Search for the cell housing the specified text and yield its [X, Y] center coordinate. 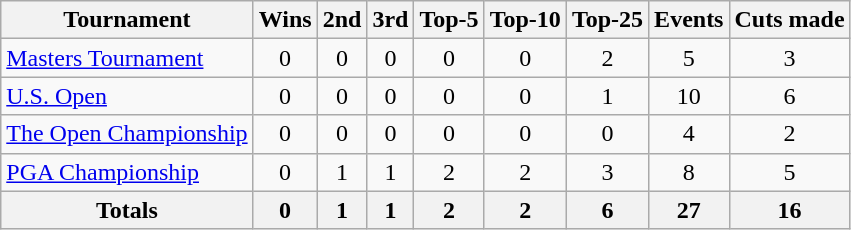
Top-25 [607, 20]
Events [689, 20]
The Open Championship [127, 134]
Top-10 [525, 20]
3rd [390, 20]
Top-5 [449, 20]
Tournament [127, 20]
27 [689, 210]
Cuts made [790, 20]
2nd [342, 20]
Wins [285, 20]
8 [689, 172]
Masters Tournament [127, 58]
PGA Championship [127, 172]
U.S. Open [127, 96]
4 [689, 134]
10 [689, 96]
Totals [127, 210]
16 [790, 210]
